For the text-containing cell, return its midpoint in (x, y) coordinate format. 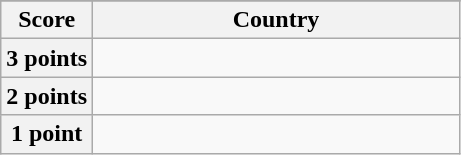
Country (276, 20)
1 point (47, 134)
2 points (47, 96)
Score (47, 20)
3 points (47, 58)
